Return the [X, Y] coordinate for the center point of the cell that contains the specified text.  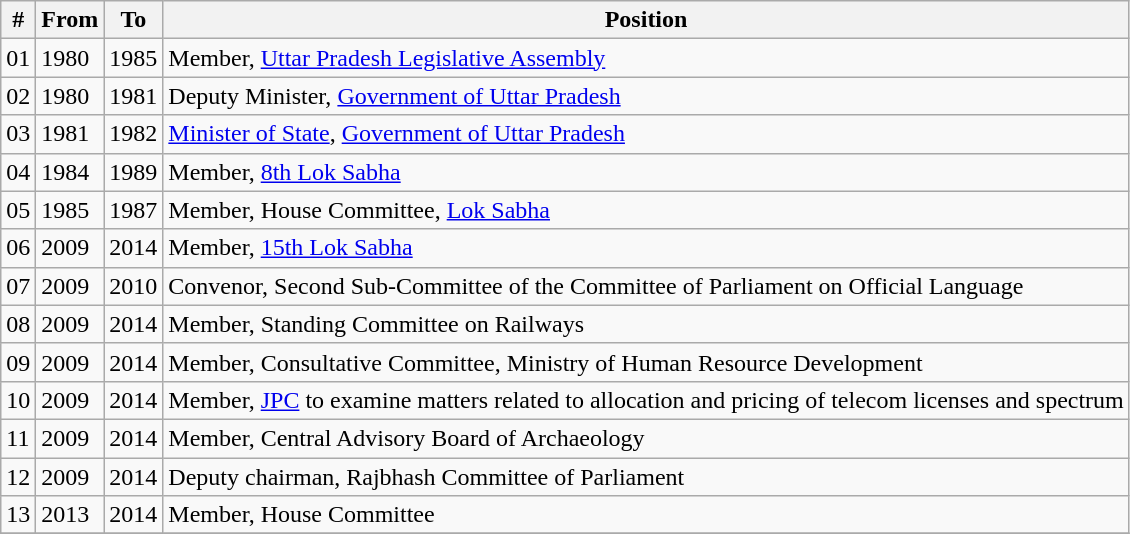
06 [18, 248]
Member, 8th Lok Sabha [646, 172]
Member, Uttar Pradesh Legislative Assembly [646, 58]
01 [18, 58]
04 [18, 172]
13 [18, 515]
Minister of State, Government of Uttar Pradesh [646, 134]
07 [18, 286]
Member, 15th Lok Sabha [646, 248]
Member, House Committee [646, 515]
1984 [70, 172]
1989 [134, 172]
Member, Consultative Committee, Ministry of Human Resource Development [646, 362]
08 [18, 324]
Member, Standing Committee on Railways [646, 324]
# [18, 20]
1982 [134, 134]
03 [18, 134]
Convenor, Second Sub-Committee of the Committee of Parliament on Official Language [646, 286]
Deputy chairman, Rajbhash Committee of Parliament [646, 477]
1987 [134, 210]
02 [18, 96]
Member, Central Advisory Board of Archaeology [646, 438]
Deputy Minister, Government of Uttar Pradesh [646, 96]
Member, JPC to examine matters related to allocation and pricing of telecom licenses and spectrum [646, 400]
From [70, 20]
09 [18, 362]
11 [18, 438]
12 [18, 477]
10 [18, 400]
To [134, 20]
2013 [70, 515]
Position [646, 20]
05 [18, 210]
2010 [134, 286]
Member, House Committee, Lok Sabha [646, 210]
